Provide the (x, y) coordinate of the cell's center where the given text is located.  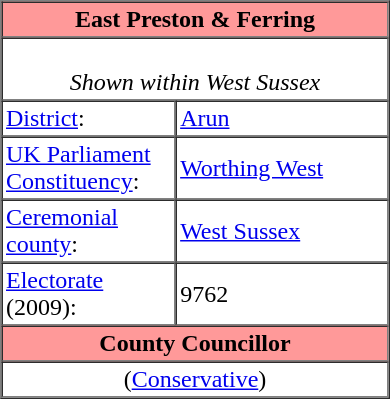
(Conservative) (196, 380)
West Sussex (282, 232)
District: (89, 118)
Arun (282, 118)
UK Parliament Constituency: (89, 168)
County Councillor (196, 344)
Worthing West (282, 168)
Shown within West Sussex (196, 70)
East Preston & Ferring (196, 20)
Ceremonial county: (89, 232)
9762 (282, 294)
Electorate (2009): (89, 294)
